For the text-containing cell, return its midpoint in (x, y) coordinate format. 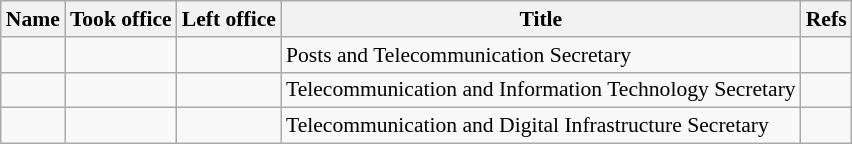
Telecommunication and Information Technology Secretary (541, 90)
Name (33, 19)
Telecommunication and Digital Infrastructure Secretary (541, 126)
Took office (121, 19)
Posts and Telecommunication Secretary (541, 55)
Left office (229, 19)
Title (541, 19)
Refs (826, 19)
